Return [x, y] of the center of cell containing provided text 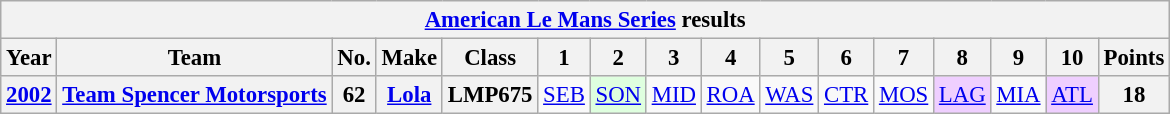
3 [674, 58]
LAG [962, 95]
No. [354, 58]
Class [490, 58]
2002 [29, 95]
18 [1134, 95]
7 [904, 58]
6 [846, 58]
5 [790, 58]
9 [1018, 58]
8 [962, 58]
MOS [904, 95]
Make [409, 58]
SEB [564, 95]
Team [194, 58]
SON [618, 95]
ATL [1072, 95]
Lola [409, 95]
CTR [846, 95]
4 [730, 58]
62 [354, 95]
Points [1134, 58]
2 [618, 58]
Year [29, 58]
1 [564, 58]
Team Spencer Motorsports [194, 95]
WAS [790, 95]
MIA [1018, 95]
MID [674, 95]
American Le Mans Series results [586, 20]
10 [1072, 58]
LMP675 [490, 95]
ROA [730, 95]
